Extract the [X, Y] coordinate from the center of the cell holding the provided text.  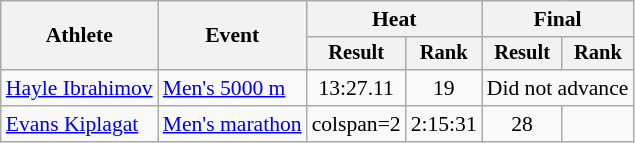
Heat [394, 19]
Athlete [80, 36]
Event [232, 36]
28 [522, 124]
Did not advance [558, 88]
Hayle Ibrahimov [80, 88]
Men's 5000 m [232, 88]
Final [558, 19]
Evans Kiplagat [80, 124]
2:15:31 [444, 124]
colspan=2 [356, 124]
Men's marathon [232, 124]
13:27.11 [356, 88]
19 [444, 88]
